Extract the (x, y) coordinate from the center of the cell holding the provided text.  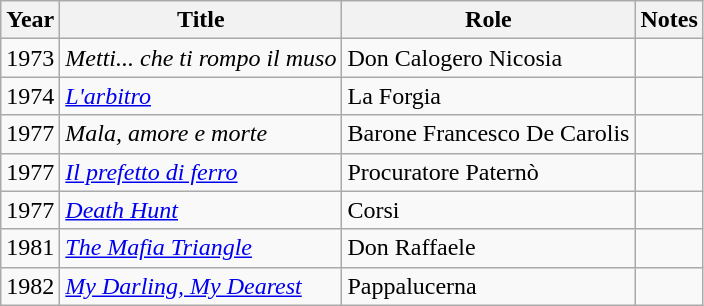
Notes (669, 20)
Corsi (488, 210)
Year (30, 20)
My Darling, My Dearest (201, 286)
Pappalucerna (488, 286)
Metti... che ti rompo il muso (201, 58)
Death Hunt (201, 210)
1974 (30, 96)
Role (488, 20)
1981 (30, 248)
1982 (30, 286)
Don Raffaele (488, 248)
1973 (30, 58)
Mala, amore e morte (201, 134)
La Forgia (488, 96)
Procuratore Paternò (488, 172)
Don Calogero Nicosia (488, 58)
Il prefetto di ferro (201, 172)
Barone Francesco De Carolis (488, 134)
L'arbitro (201, 96)
Title (201, 20)
The Mafia Triangle (201, 248)
